Determine the [x, y] coordinate at the center of the cell enclosing the given text.  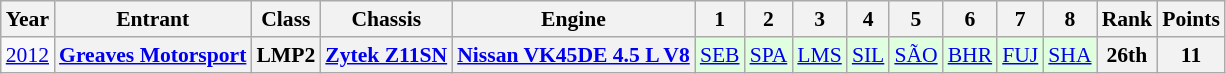
Nissan VK45DE 4.5 L V8 [574, 55]
1 [720, 19]
2012 [28, 55]
SHA [1070, 55]
6 [970, 19]
Engine [574, 19]
SÃO [916, 55]
BHR [970, 55]
FUJ [1020, 55]
5 [916, 19]
Year [28, 19]
LMS [820, 55]
Chassis [386, 19]
4 [868, 19]
Class [286, 19]
8 [1070, 19]
11 [1191, 55]
Rank [1128, 19]
SPA [769, 55]
LMP2 [286, 55]
2 [769, 19]
Points [1191, 19]
7 [1020, 19]
Zytek Z11SN [386, 55]
3 [820, 19]
SEB [720, 55]
Entrant [152, 19]
26th [1128, 55]
Greaves Motorsport [152, 55]
SIL [868, 55]
